Search for the cell housing the specified text and yield its (X, Y) center coordinate. 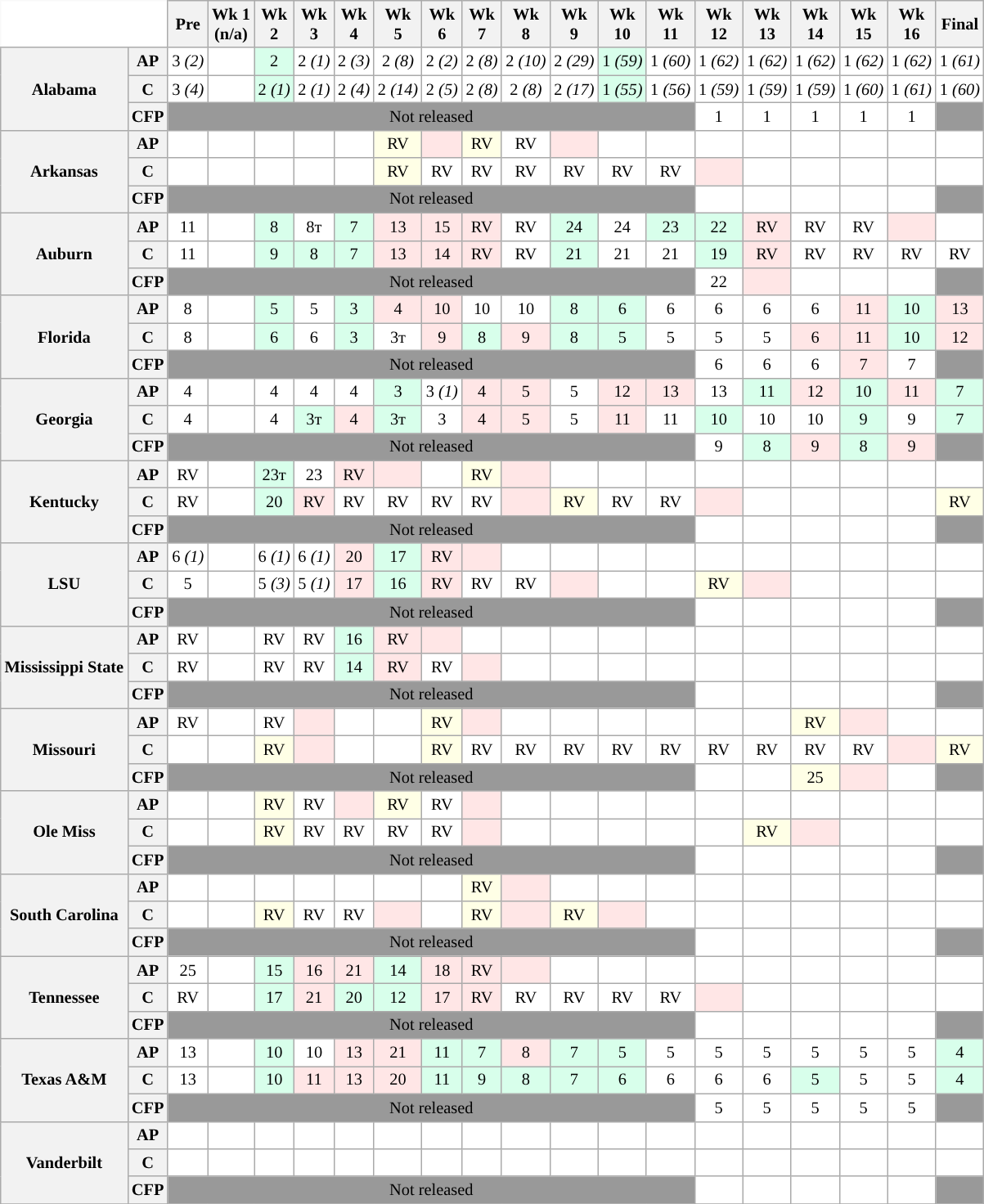
2 (4) (353, 89)
2 (3) (353, 61)
3 (4) (188, 89)
Wk4 (353, 24)
2 (2) (442, 61)
Wk3 (314, 24)
Arkansas (64, 172)
Wk13 (767, 24)
Alabama (64, 88)
South Carolina (64, 914)
Final (960, 24)
Tennessee (64, 998)
18 (442, 970)
Wk2 (275, 24)
Wk5 (398, 24)
Missouri (64, 749)
23т (275, 474)
Wk14 (815, 24)
2 (275, 61)
2 (29) (574, 61)
5 (3) (275, 584)
2 (14) (398, 89)
Wk16 (911, 24)
Wk6 (442, 24)
Wk9 (574, 24)
1 (56) (671, 89)
19 (718, 254)
Wk10 (622, 24)
Mississippi State (64, 667)
Auburn (64, 254)
2 (10) (525, 61)
LSU (64, 584)
Wk11 (671, 24)
Georgia (64, 419)
Kentucky (64, 502)
2 (5) (442, 89)
Wk 1(n/a) (231, 24)
1 (55) (622, 89)
3 (2) (188, 61)
5 (1) (314, 584)
Wk8 (525, 24)
3 (1) (442, 392)
Ole Miss (64, 833)
Vanderbilt (64, 1163)
Florida (64, 337)
Wk15 (864, 24)
8т (314, 227)
2 (17) (574, 89)
Wk7 (483, 24)
Wk12 (718, 24)
Pre (188, 24)
Texas A&M (64, 1080)
